Pinpoint the cell where the given text exists, returning its [x, y] midpoint coordinate. 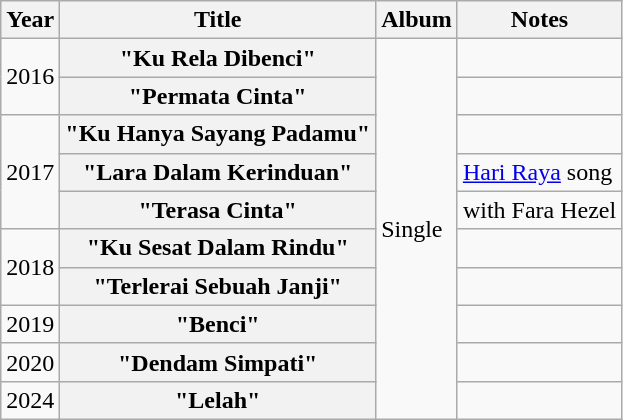
Year [30, 20]
"Permata Cinta" [218, 96]
2017 [30, 172]
with Fara Hezel [539, 210]
2018 [30, 267]
Single [417, 230]
"Benci" [218, 324]
Hari Raya song [539, 172]
2020 [30, 362]
"Ku Rela Dibenci" [218, 58]
Notes [539, 20]
2016 [30, 77]
"Terasa Cinta" [218, 210]
"Terlerai Sebuah Janji" [218, 286]
"Lelah" [218, 400]
Album [417, 20]
2019 [30, 324]
"Ku Sesat Dalam Rindu" [218, 248]
"Dendam Simpati" [218, 362]
"Lara Dalam Kerinduan" [218, 172]
2024 [30, 400]
Title [218, 20]
"Ku Hanya Sayang Padamu" [218, 134]
